Return the [X, Y] coordinate for the center point of the cell that contains the specified text.  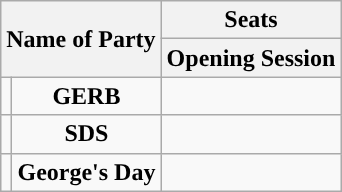
SDS [86, 134]
Opening Session [251, 58]
GERB [86, 96]
George's Day [86, 172]
Seats [251, 20]
Name of Party [81, 39]
